Search for the cell housing the specified text and yield its [X, Y] center coordinate. 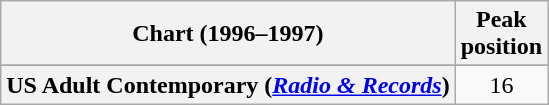
Chart (1996–1997) [228, 34]
US Adult Contemporary (Radio & Records) [228, 85]
Peakposition [501, 34]
16 [501, 85]
